Identify which cell holds the provided text, then report its (X, Y) central coordinate. 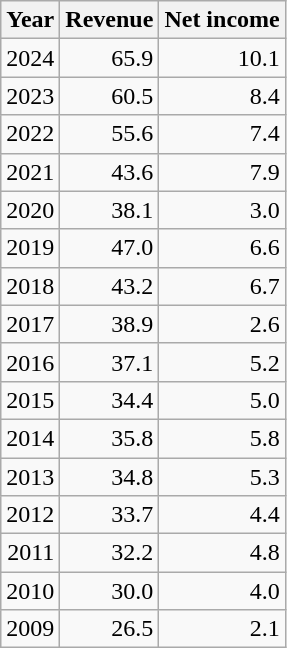
5.8 (222, 438)
2018 (30, 286)
33.7 (110, 515)
4.4 (222, 515)
2.1 (222, 629)
35.8 (110, 438)
38.9 (110, 324)
30.0 (110, 591)
2022 (30, 134)
38.1 (110, 210)
6.7 (222, 286)
2014 (30, 438)
Net income (222, 20)
10.1 (222, 58)
2020 (30, 210)
4.8 (222, 553)
2013 (30, 477)
43.2 (110, 286)
2019 (30, 248)
47.0 (110, 248)
2016 (30, 362)
34.8 (110, 477)
2009 (30, 629)
2010 (30, 591)
60.5 (110, 96)
2015 (30, 400)
34.4 (110, 400)
7.4 (222, 134)
65.9 (110, 58)
32.2 (110, 553)
2.6 (222, 324)
37.1 (110, 362)
4.0 (222, 591)
8.4 (222, 96)
7.9 (222, 172)
2017 (30, 324)
5.2 (222, 362)
2024 (30, 58)
2023 (30, 96)
2012 (30, 515)
43.6 (110, 172)
3.0 (222, 210)
6.6 (222, 248)
55.6 (110, 134)
26.5 (110, 629)
5.0 (222, 400)
2021 (30, 172)
Year (30, 20)
Revenue (110, 20)
5.3 (222, 477)
2011 (30, 553)
